For the text-containing cell, return its midpoint in [x, y] coordinate format. 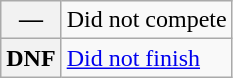
Did not finish [146, 58]
— [31, 20]
Did not compete [146, 20]
DNF [31, 58]
